Search for the cell housing the specified text and yield its (x, y) center coordinate. 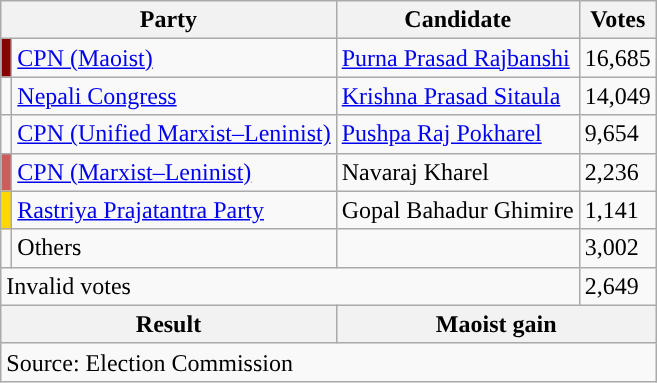
CPN (Maoist) (174, 58)
Votes (618, 20)
2,236 (618, 172)
14,049 (618, 96)
Invalid votes (290, 286)
Candidate (458, 20)
1,141 (618, 210)
Result (168, 324)
Navaraj Kharel (458, 172)
3,002 (618, 248)
16,685 (618, 58)
Pushpa Raj Pokharel (458, 134)
2,649 (618, 286)
Gopal Bahadur Ghimire (458, 210)
Krishna Prasad Sitaula (458, 96)
Others (174, 248)
Source: Election Commission (329, 362)
Purna Prasad Rajbanshi (458, 58)
Nepali Congress (174, 96)
CPN (Unified Marxist–Leninist) (174, 134)
CPN (Marxist–Leninist) (174, 172)
9,654 (618, 134)
Party (168, 20)
Maoist gain (496, 324)
Rastriya Prajatantra Party (174, 210)
